Capture the cell that displays the provided text and extract its [X, Y] central coordinate. 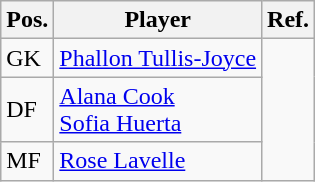
Alana Cook Sofia Huerta [158, 110]
Phallon Tullis-Joyce [158, 58]
Rose Lavelle [158, 161]
MF [28, 161]
GK [28, 58]
Pos. [28, 20]
Player [158, 20]
DF [28, 110]
Ref. [288, 20]
